For the text-containing cell, return its midpoint in [x, y] coordinate format. 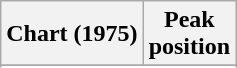
Chart (1975) [72, 34]
Peakposition [189, 34]
